Return the (x, y) coordinate for the center point of the cell that contains the specified text.  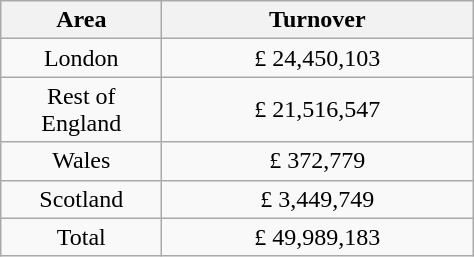
£ 3,449,749 (318, 199)
Area (82, 20)
Total (82, 237)
Scotland (82, 199)
£ 372,779 (318, 161)
£ 49,989,183 (318, 237)
£ 24,450,103 (318, 58)
Rest of England (82, 110)
Wales (82, 161)
Turnover (318, 20)
London (82, 58)
£ 21,516,547 (318, 110)
